Extract the [X, Y] coordinate from the center of the cell holding the provided text.  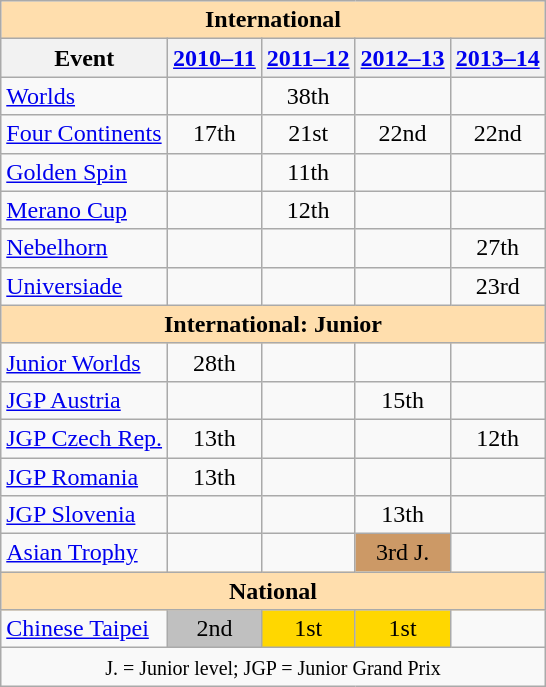
International: Junior [273, 324]
2010–11 [215, 58]
28th [215, 362]
JGP Austria [84, 400]
23rd [498, 286]
15th [402, 400]
JGP Romania [84, 477]
Nebelhorn [84, 248]
Four Continents [84, 134]
2012–13 [402, 58]
2nd [215, 629]
Chinese Taipei [84, 629]
Golden Spin [84, 172]
Worlds [84, 96]
Event [84, 58]
Merano Cup [84, 210]
27th [498, 248]
2011–12 [308, 58]
Junior Worlds [84, 362]
2013–14 [498, 58]
JGP Czech Rep. [84, 438]
3rd J. [402, 553]
National [273, 591]
38th [308, 96]
International [273, 20]
17th [215, 134]
21st [308, 134]
Universiade [84, 286]
JGP Slovenia [84, 515]
11th [308, 172]
J. = Junior level; JGP = Junior Grand Prix [273, 667]
Asian Trophy [84, 553]
